Output the (X, Y) coordinate of the center of the cell containing the given text.  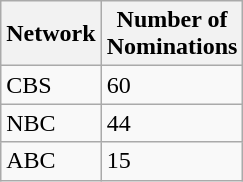
44 (172, 123)
ABC (51, 161)
CBS (51, 85)
Network (51, 34)
15 (172, 161)
60 (172, 85)
NBC (51, 123)
Number ofNominations (172, 34)
